Locate the cell with the specified text and output its [X, Y] center coordinate. 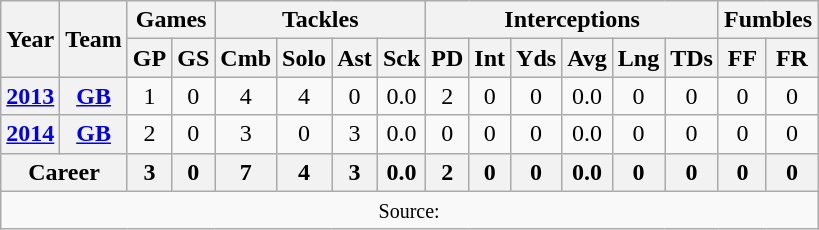
2013 [30, 96]
Fumbles [768, 20]
PD [448, 58]
Lng [638, 58]
Tackles [320, 20]
Cmb [246, 58]
1 [149, 96]
Career [64, 172]
Interceptions [572, 20]
Avg [588, 58]
Team [94, 39]
GP [149, 58]
Solo [304, 58]
Sck [401, 58]
Year [30, 39]
FR [792, 58]
Int [490, 58]
Ast [355, 58]
2014 [30, 134]
GS [194, 58]
Games [170, 20]
TDs [692, 58]
FF [742, 58]
7 [246, 172]
Source: [410, 210]
Yds [536, 58]
